Pinpoint the cell where the given text exists, returning its (X, Y) midpoint coordinate. 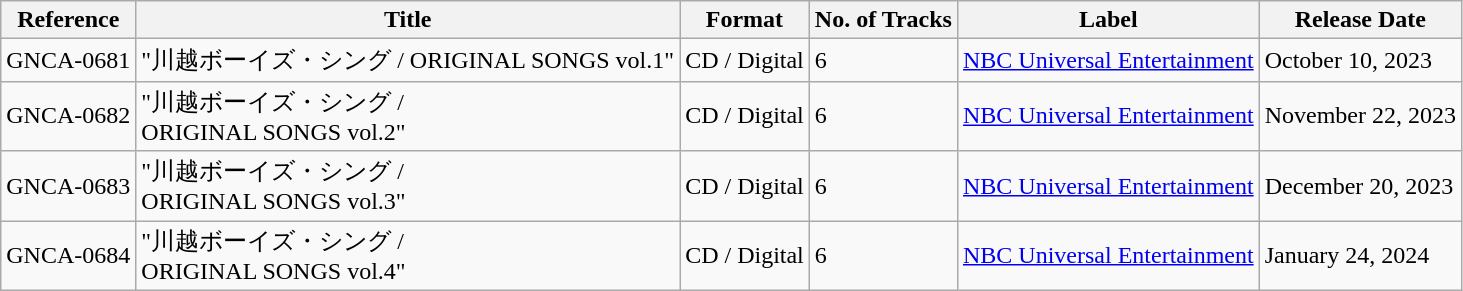
December 20, 2023 (1360, 186)
October 10, 2023 (1360, 60)
No. of Tracks (883, 20)
GNCA-0682 (68, 116)
Label (1108, 20)
GNCA-0684 (68, 255)
Title (408, 20)
November 22, 2023 (1360, 116)
GNCA-0681 (68, 60)
Release Date (1360, 20)
January 24, 2024 (1360, 255)
Reference (68, 20)
"川越ボーイズ・シング /ORIGINAL SONGS vol.3" (408, 186)
"川越ボーイズ・シング / ORIGINAL SONGS vol.1" (408, 60)
"川越ボーイズ・シング /ORIGINAL SONGS vol.2" (408, 116)
Format (745, 20)
"川越ボーイズ・シング /ORIGINAL SONGS vol.4" (408, 255)
GNCA-0683 (68, 186)
